Search for the cell housing the specified text and yield its [x, y] center coordinate. 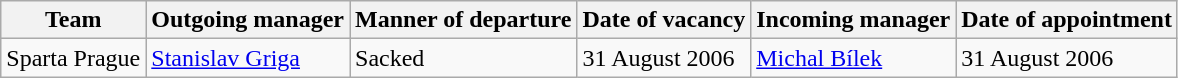
Outgoing manager [248, 20]
Incoming manager [854, 20]
Michal Bílek [854, 58]
Date of appointment [1067, 20]
Sacked [464, 58]
Manner of departure [464, 20]
Team [74, 20]
Sparta Prague [74, 58]
Stanislav Griga [248, 58]
Date of vacancy [664, 20]
